For the text-containing cell, return its midpoint in (x, y) coordinate format. 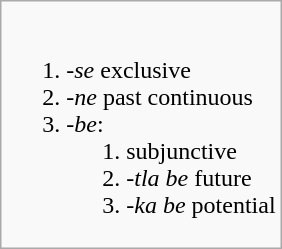
-se exclusive -ne past continuous -be: subjunctive -tla be future -ka be potential (141, 125)
